Capture the cell that displays the provided text and extract its [x, y] central coordinate. 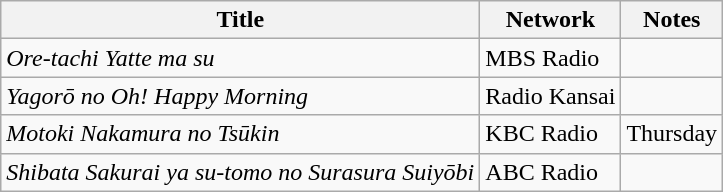
Radio Kansai [550, 96]
Yagorō no Oh! Happy Morning [240, 96]
Ore-tachi Yatte ma su [240, 58]
Title [240, 20]
MBS Radio [550, 58]
Thursday [672, 134]
Shibata Sakurai ya su-tomo no Surasura Suiyōbi [240, 172]
ABC Radio [550, 172]
Network [550, 20]
Notes [672, 20]
KBC Radio [550, 134]
Motoki Nakamura no Tsūkin [240, 134]
